From the cell containing the given text, extract its center point as (x, y) coordinate. 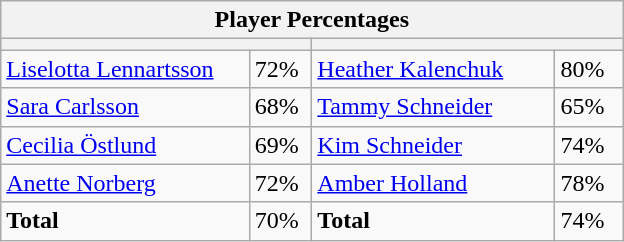
Kim Schneider (434, 145)
Amber Holland (434, 183)
Player Percentages (312, 20)
69% (280, 145)
78% (589, 183)
70% (280, 221)
Cecilia Östlund (125, 145)
68% (280, 107)
Tammy Schneider (434, 107)
Liselotta Lennartsson (125, 69)
Sara Carlsson (125, 107)
Heather Kalenchuk (434, 69)
Anette Norberg (125, 183)
65% (589, 107)
80% (589, 69)
